Find where the given text appears and provide that cell's center as (x, y) coordinate. 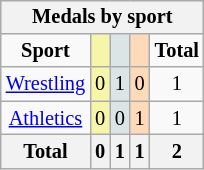
Sport (46, 51)
Athletics (46, 118)
2 (177, 152)
Wrestling (46, 84)
Medals by sport (102, 17)
